Identify which cell holds the provided text, then report its [X, Y] central coordinate. 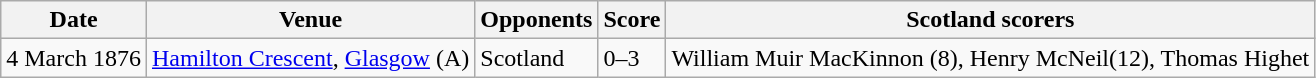
Venue [310, 20]
0–3 [632, 58]
Date [74, 20]
Scotland scorers [990, 20]
4 March 1876 [74, 58]
Scotland [536, 58]
William Muir MacKinnon (8), Henry McNeil(12), Thomas Highet [990, 58]
Opponents [536, 20]
Hamilton Crescent, Glasgow (A) [310, 58]
Score [632, 20]
